Detect which cell encompasses the target text, then output its (x, y) center coordinate. 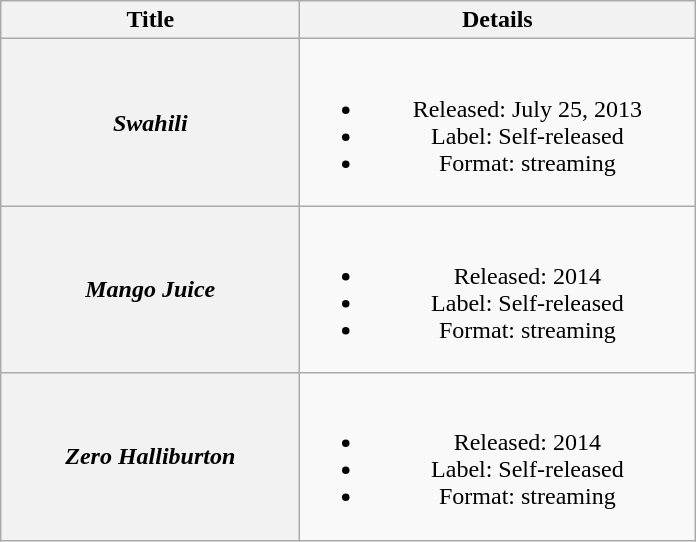
Swahili (150, 122)
Title (150, 20)
Mango Juice (150, 290)
Released: July 25, 2013Label: Self-releasedFormat: streaming (498, 122)
Details (498, 20)
Zero Halliburton (150, 456)
